Return [x, y] of the center of cell containing provided text 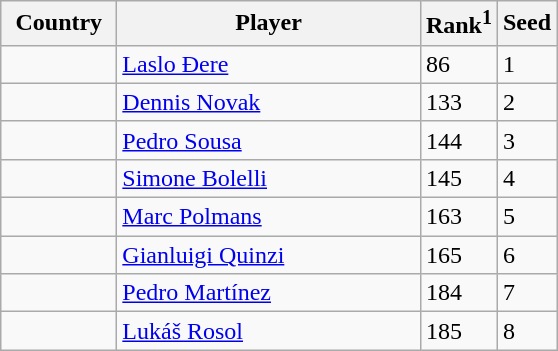
6 [526, 255]
2 [526, 102]
Seed [526, 24]
86 [458, 64]
Player [269, 24]
165 [458, 255]
Rank1 [458, 24]
8 [526, 331]
Marc Polmans [269, 217]
163 [458, 217]
5 [526, 217]
Pedro Martínez [269, 293]
3 [526, 140]
Simone Bolelli [269, 178]
7 [526, 293]
Country [59, 24]
Gianluigi Quinzi [269, 255]
184 [458, 293]
185 [458, 331]
144 [458, 140]
Pedro Sousa [269, 140]
1 [526, 64]
Dennis Novak [269, 102]
4 [526, 178]
Laslo Đere [269, 64]
Lukáš Rosol [269, 331]
145 [458, 178]
133 [458, 102]
